Search for the cell housing the specified text and yield its [x, y] center coordinate. 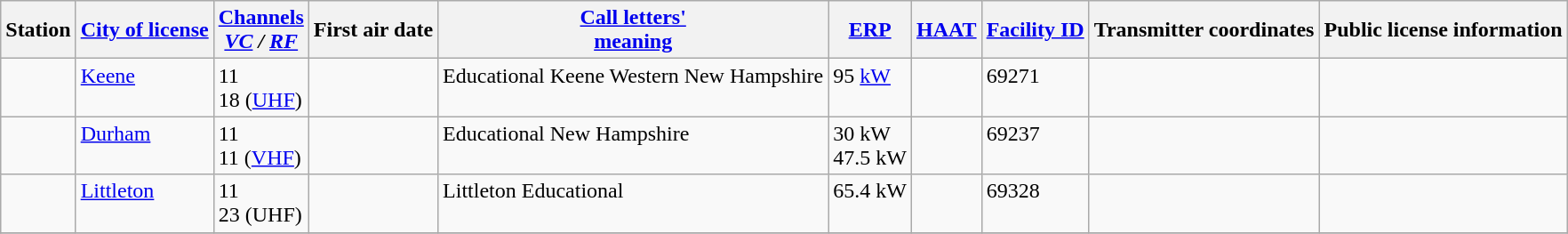
ERP [870, 30]
First air date [373, 30]
ChannelsVC / RF [261, 30]
69237 [1035, 146]
Facility ID [1035, 30]
65.4 kW [870, 203]
1111 (VHF) [261, 146]
69271 [1035, 87]
Durham [144, 146]
Educational Keene Western New Hampshire [633, 87]
Transmitter coordinates [1204, 30]
Educational New Hampshire [633, 146]
City of license [144, 30]
HAAT [948, 30]
95 kW [870, 87]
69328 [1035, 203]
Public license information [1444, 30]
1123 (UHF) [261, 203]
Call letters'meaning [633, 30]
30 kW47.5 kW [870, 146]
Station [38, 30]
Littleton [144, 203]
Littleton Educational [633, 203]
Keene [144, 87]
1118 (UHF) [261, 87]
